Output the [X, Y] coordinate of the center of the cell containing the given text.  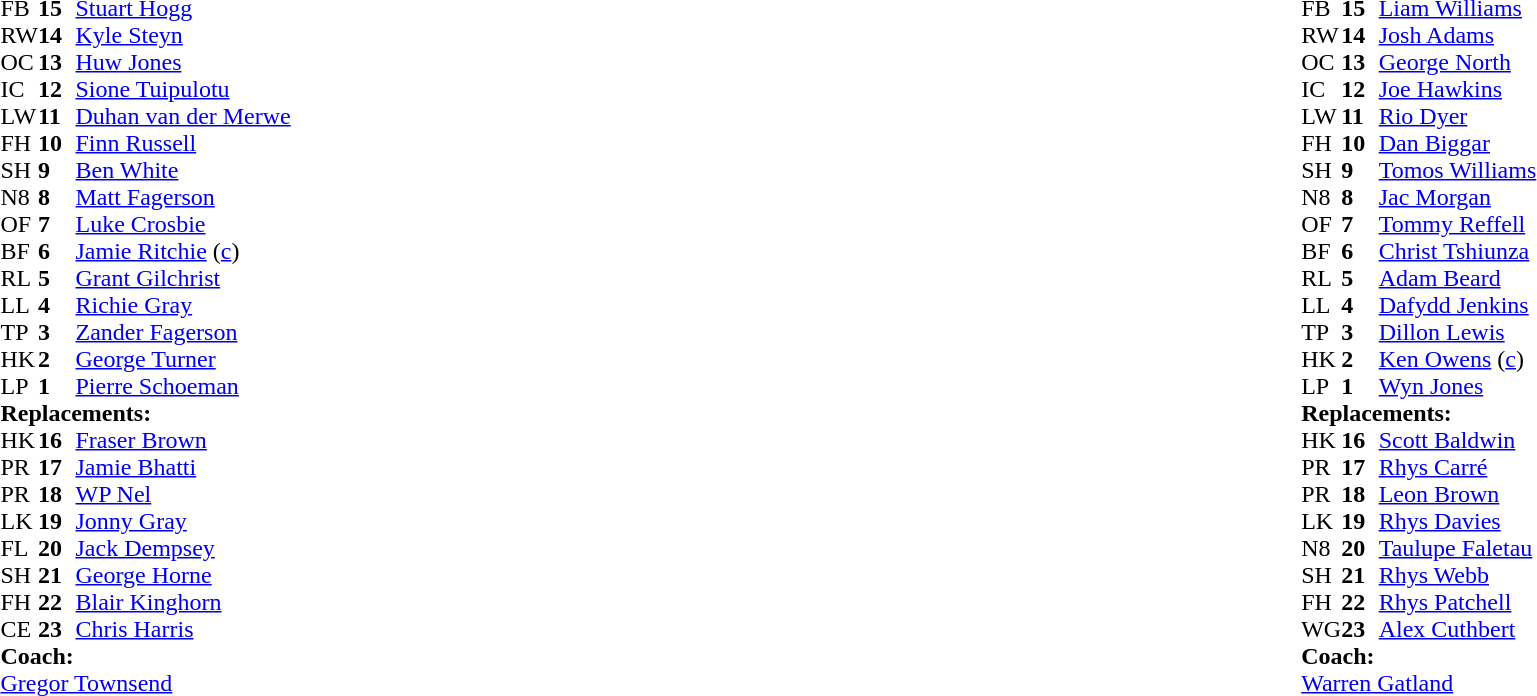
Rio Dyer [1458, 116]
Scott Baldwin [1458, 440]
Ben White [184, 170]
Blair Kinghorn [184, 602]
WG [1321, 630]
George Turner [184, 360]
Tommy Reffell [1458, 224]
Jac Morgan [1458, 198]
Matt Fagerson [184, 198]
Ken Owens (c) [1458, 360]
Dafydd Jenkins [1458, 306]
Sione Tuipulotu [184, 90]
Dan Biggar [1458, 144]
Rhys Davies [1458, 522]
Jack Dempsey [184, 548]
Leon Brown [1458, 494]
Joe Hawkins [1458, 90]
Rhys Webb [1458, 576]
Grant Gilchrist [184, 278]
Tomos Williams [1458, 170]
Jamie Bhatti [184, 468]
Dillon Lewis [1458, 332]
Richie Gray [184, 306]
Finn Russell [184, 144]
Luke Crosbie [184, 224]
Jamie Ritchie (c) [184, 252]
Duhan van der Merwe [184, 116]
WP Nel [184, 494]
Christ Tshiunza [1458, 252]
Fraser Brown [184, 440]
Kyle Steyn [184, 36]
George North [1458, 62]
Rhys Carré [1458, 468]
Chris Harris [184, 630]
Rhys Patchell [1458, 602]
George Horne [184, 576]
Huw Jones [184, 62]
Adam Beard [1458, 278]
Jonny Gray [184, 522]
Pierre Schoeman [184, 386]
FL [19, 548]
Zander Fagerson [184, 332]
CE [19, 630]
Wyn Jones [1458, 386]
Josh Adams [1458, 36]
Taulupe Faletau [1458, 548]
Alex Cuthbert [1458, 630]
